Return the [x, y] coordinate for the center point of the cell that contains the specified text.  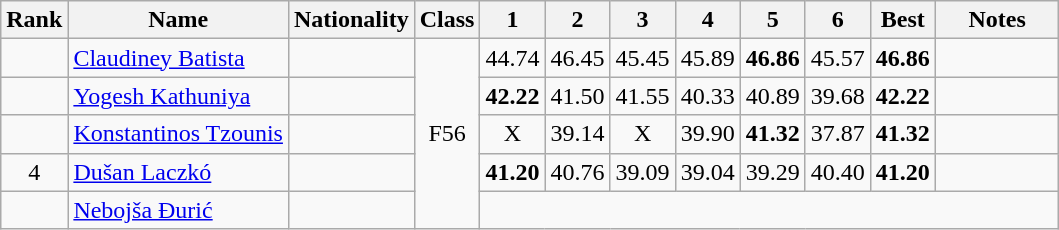
Best [902, 20]
F56 [447, 134]
45.89 [708, 58]
Dušan Laczkó [178, 172]
Nebojša Đurić [178, 210]
46.45 [578, 58]
45.45 [642, 58]
Notes [997, 20]
40.40 [838, 172]
Yogesh Kathuniya [178, 96]
Nationality [351, 20]
Rank [34, 20]
Name [178, 20]
41.50 [578, 96]
40.89 [772, 96]
3 [642, 20]
39.90 [708, 134]
40.76 [578, 172]
2 [578, 20]
39.09 [642, 172]
39.68 [838, 96]
Konstantinos Tzounis [178, 134]
45.57 [838, 58]
44.74 [512, 58]
41.55 [642, 96]
39.14 [578, 134]
1 [512, 20]
40.33 [708, 96]
39.04 [708, 172]
Claudiney Batista [178, 58]
39.29 [772, 172]
37.87 [838, 134]
6 [838, 20]
Class [447, 20]
5 [772, 20]
